From the cell containing the given text, extract its center point as (X, Y) coordinate. 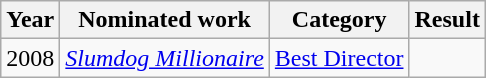
Slumdog Millionaire (165, 58)
Category (339, 20)
2008 (30, 58)
Best Director (339, 58)
Year (30, 20)
Nominated work (165, 20)
Result (447, 20)
